Detect which cell encompasses the target text, then output its [x, y] center coordinate. 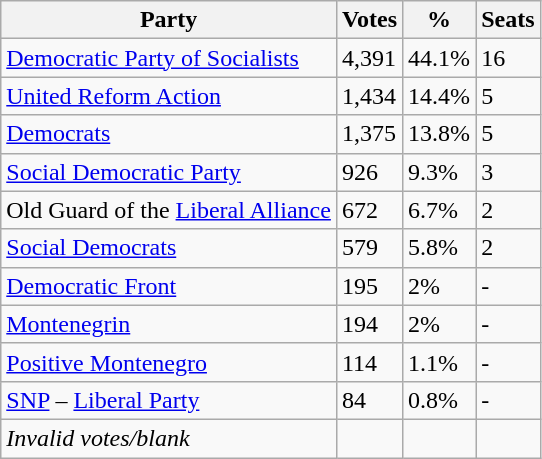
1.1% [440, 362]
Votes [369, 20]
84 [369, 400]
926 [369, 172]
Democratic Front [169, 286]
United Reform Action [169, 96]
Democratic Party of Socialists [169, 58]
195 [369, 286]
3 [508, 172]
Social Democratic Party [169, 172]
44.1% [440, 58]
SNP – Liberal Party [169, 400]
4,391 [369, 58]
Invalid votes/blank [169, 438]
Social Democrats [169, 248]
Democrats [169, 134]
5.8% [440, 248]
579 [369, 248]
9.3% [440, 172]
16 [508, 58]
14.4% [440, 96]
Party [169, 20]
Montenegrin [169, 324]
Seats [508, 20]
0.8% [440, 400]
114 [369, 362]
6.7% [440, 210]
13.8% [440, 134]
1,375 [369, 134]
% [440, 20]
672 [369, 210]
Positive Montenegro [169, 362]
194 [369, 324]
Old Guard of the Liberal Alliance [169, 210]
1,434 [369, 96]
